Return [X, Y] of the center of cell containing provided text 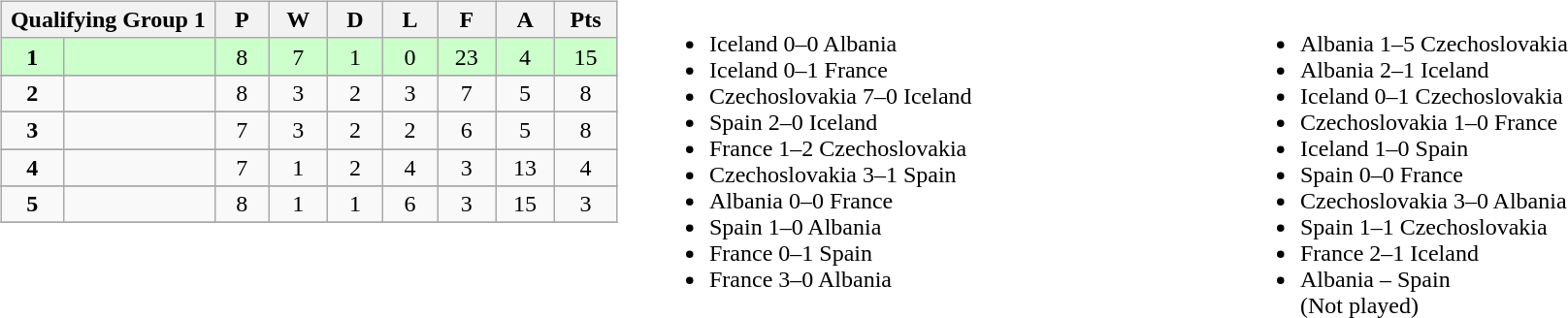
F [467, 19]
W [298, 19]
0 [409, 56]
D [355, 19]
P [243, 19]
A [525, 19]
13 [525, 168]
Pts [585, 19]
Qualifying Group 1 [108, 19]
L [409, 19]
23 [467, 56]
